For the text-containing cell, return its midpoint in (x, y) coordinate format. 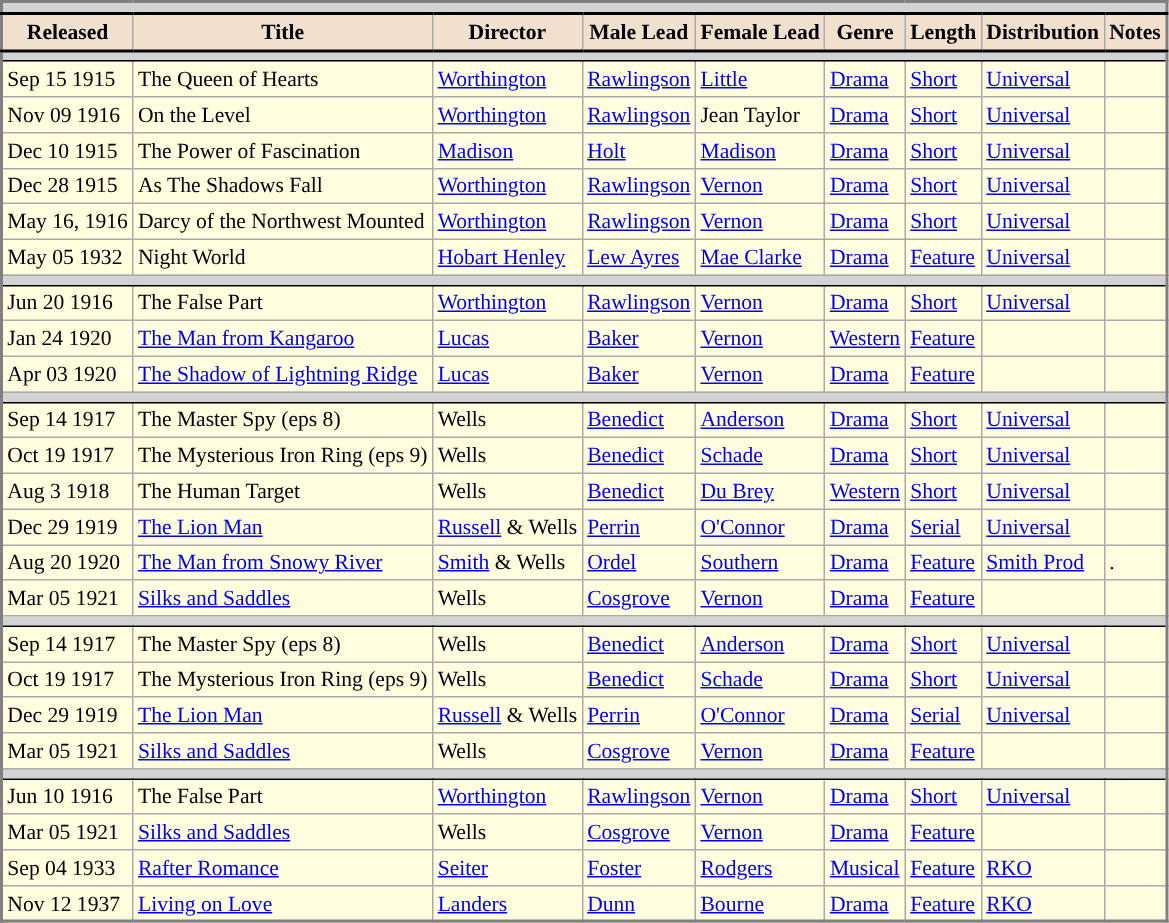
The Human Target (283, 492)
Dunn (638, 904)
Darcy of the Northwest Mounted (283, 222)
Foster (638, 868)
Male Lead (638, 32)
Smith Prod (1042, 563)
Sep 15 1915 (68, 80)
Genre (865, 32)
Title (283, 32)
Jean Taylor (760, 115)
Mae Clarke (760, 258)
The Queen of Hearts (283, 80)
Sep 04 1933 (68, 868)
Dec 28 1915 (68, 186)
May 16, 1916 (68, 222)
. (1135, 563)
May 05 1932 (68, 258)
Hobart Henley (508, 258)
Nov 12 1937 (68, 904)
Ordel (638, 563)
Holt (638, 151)
The Man from Kangaroo (283, 339)
Southern (760, 563)
Seiter (508, 868)
Night World (283, 258)
On the Level (283, 115)
Jun 10 1916 (68, 797)
As The Shadows Fall (283, 186)
The Man from Snowy River (283, 563)
Landers (508, 904)
Lew Ayres (638, 258)
Aug 20 1920 (68, 563)
Jan 24 1920 (68, 339)
Jun 20 1916 (68, 303)
Notes (1135, 32)
Dec 10 1915 (68, 151)
Bourne (760, 904)
Aug 3 1918 (68, 492)
Apr 03 1920 (68, 375)
Distribution (1042, 32)
Smith & Wells (508, 563)
Du Brey (760, 492)
Length (943, 32)
Living on Love (283, 904)
Released (68, 32)
Director (508, 32)
Little (760, 80)
The Power of Fascination (283, 151)
Rodgers (760, 868)
Female Lead (760, 32)
Rafter Romance (283, 868)
Musical (865, 868)
Nov 09 1916 (68, 115)
The Shadow of Lightning Ridge (283, 375)
